Capture the cell that displays the provided text and extract its [X, Y] central coordinate. 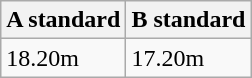
17.20m [188, 58]
18.20m [64, 58]
B standard [188, 20]
A standard [64, 20]
